Provide the [x, y] coordinate of the cell's center where the given text is located.  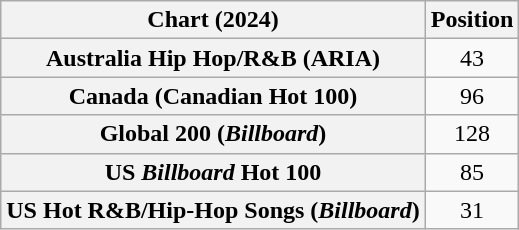
43 [472, 58]
31 [472, 210]
US Hot R&B/Hip-Hop Songs (Billboard) [213, 210]
Australia Hip Hop/R&B (ARIA) [213, 58]
128 [472, 134]
85 [472, 172]
Global 200 (Billboard) [213, 134]
Canada (Canadian Hot 100) [213, 96]
Chart (2024) [213, 20]
US Billboard Hot 100 [213, 172]
96 [472, 96]
Position [472, 20]
